Detect which cell encompasses the target text, then output its [X, Y] center coordinate. 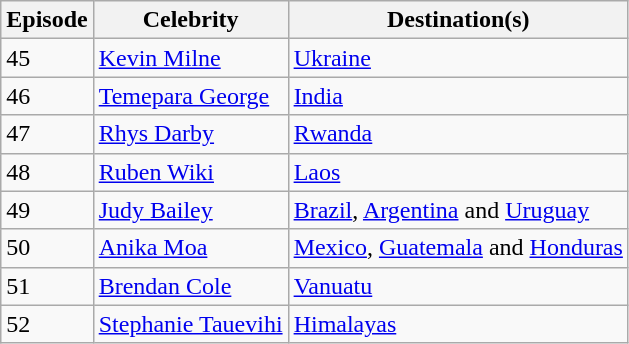
52 [47, 324]
50 [47, 248]
Brendan Cole [190, 286]
Ukraine [458, 58]
Anika Moa [190, 248]
49 [47, 210]
Judy Bailey [190, 210]
45 [47, 58]
47 [47, 134]
Temepara George [190, 96]
Destination(s) [458, 20]
Ruben Wiki [190, 172]
Himalayas [458, 324]
Celebrity [190, 20]
Kevin Milne [190, 58]
Episode [47, 20]
Vanuatu [458, 286]
Laos [458, 172]
46 [47, 96]
Brazil, Argentina and Uruguay [458, 210]
India [458, 96]
51 [47, 286]
Mexico, Guatemala and Honduras [458, 248]
48 [47, 172]
Rhys Darby [190, 134]
Stephanie Tauevihi [190, 324]
Rwanda [458, 134]
